Find where the given text appears and provide that cell's center as (X, Y) coordinate. 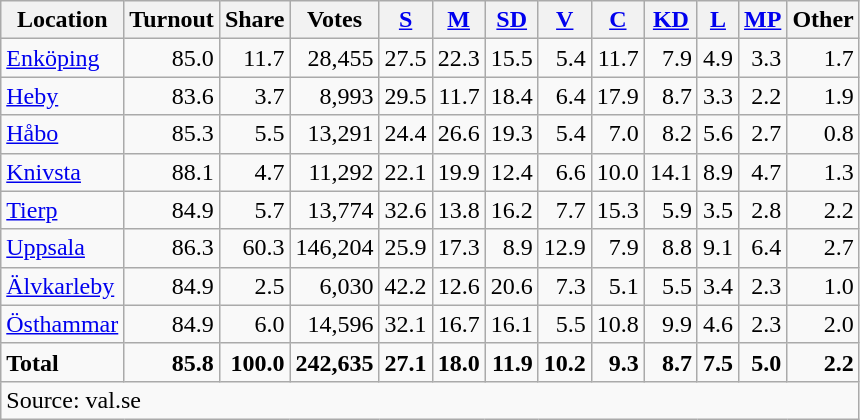
9.3 (618, 362)
SD (512, 20)
Knivsta (62, 172)
MP (762, 20)
60.3 (254, 248)
4.6 (718, 324)
Tierp (62, 210)
Älvkarleby (62, 286)
100.0 (254, 362)
10.0 (618, 172)
S (406, 20)
32.1 (406, 324)
1.7 (823, 58)
1.3 (823, 172)
12.4 (512, 172)
Håbo (62, 134)
2.8 (762, 210)
Location (62, 20)
22.3 (458, 58)
12.9 (564, 248)
Total (62, 362)
8.8 (670, 248)
18.0 (458, 362)
20.6 (512, 286)
29.5 (406, 96)
2.5 (254, 286)
1.9 (823, 96)
15.3 (618, 210)
10.2 (564, 362)
242,635 (334, 362)
19.9 (458, 172)
7.3 (564, 286)
Source: val.se (430, 400)
14.1 (670, 172)
7.7 (564, 210)
19.3 (512, 134)
4.9 (718, 58)
88.1 (172, 172)
8.2 (670, 134)
5.7 (254, 210)
27.5 (406, 58)
Östhammar (62, 324)
85.3 (172, 134)
0.8 (823, 134)
Uppsala (62, 248)
42.2 (406, 286)
13.8 (458, 210)
5.0 (762, 362)
3.5 (718, 210)
85.8 (172, 362)
5.6 (718, 134)
5.9 (670, 210)
26.6 (458, 134)
16.7 (458, 324)
Enköping (62, 58)
24.4 (406, 134)
13,291 (334, 134)
3.4 (718, 286)
8,993 (334, 96)
6.6 (564, 172)
22.1 (406, 172)
L (718, 20)
15.5 (512, 58)
27.1 (406, 362)
9.9 (670, 324)
12.6 (458, 286)
86.3 (172, 248)
7.5 (718, 362)
25.9 (406, 248)
Heby (62, 96)
11.9 (512, 362)
6,030 (334, 286)
Share (254, 20)
Other (823, 20)
16.1 (512, 324)
28,455 (334, 58)
M (458, 20)
17.9 (618, 96)
146,204 (334, 248)
14,596 (334, 324)
17.3 (458, 248)
Turnout (172, 20)
6.0 (254, 324)
1.0 (823, 286)
7.0 (618, 134)
16.2 (512, 210)
83.6 (172, 96)
2.0 (823, 324)
KD (670, 20)
3.7 (254, 96)
11,292 (334, 172)
10.8 (618, 324)
9.1 (718, 248)
32.6 (406, 210)
13,774 (334, 210)
85.0 (172, 58)
C (618, 20)
18.4 (512, 96)
5.1 (618, 286)
Votes (334, 20)
V (564, 20)
